Find where the given text appears and provide that cell's center as [x, y] coordinate. 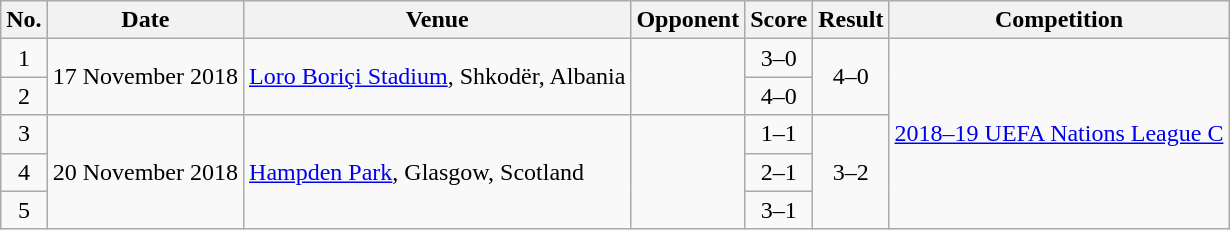
20 November 2018 [145, 172]
5 [24, 210]
17 November 2018 [145, 77]
Result [851, 20]
3 [24, 134]
Score [779, 20]
Venue [438, 20]
1–1 [779, 134]
Competition [1059, 20]
4 [24, 172]
Date [145, 20]
3–0 [779, 58]
3–1 [779, 210]
1 [24, 58]
Hampden Park, Glasgow, Scotland [438, 172]
3–2 [851, 172]
2–1 [779, 172]
No. [24, 20]
2 [24, 96]
Opponent [688, 20]
Loro Boriçi Stadium, Shkodër, Albania [438, 77]
2018–19 UEFA Nations League C [1059, 134]
